Scan for the cell matching the given text and deliver its [x, y] coordinate at center. 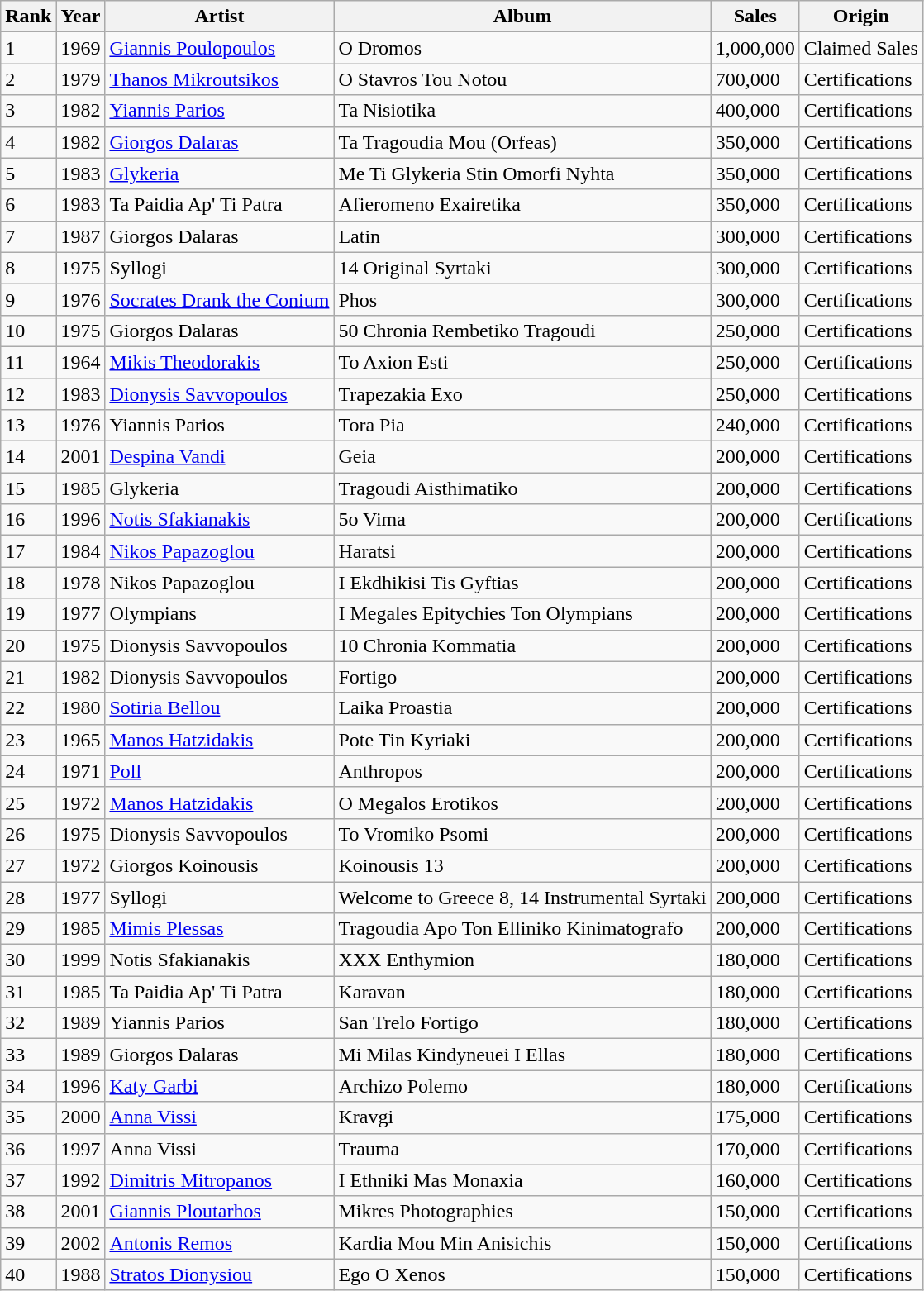
29 [28, 929]
O Dromos [522, 48]
1965 [81, 740]
Afieromeno Exairetika [522, 205]
Pote Tin Kyriaki [522, 740]
6 [28, 205]
Stratos Dionysiou [220, 1274]
1997 [81, 1149]
12 [28, 394]
Giannis Ploutarhos [220, 1212]
20 [28, 645]
160,000 [755, 1180]
Tragoudi Aisthimatiko [522, 488]
1964 [81, 362]
18 [28, 583]
1984 [81, 551]
400,000 [755, 111]
Latin [522, 236]
10 Chronia Kommatia [522, 645]
28 [28, 897]
7 [28, 236]
Koinousis 13 [522, 865]
1978 [81, 583]
38 [28, 1212]
3 [28, 111]
Artist [220, 17]
Thanos Mikroutsikos [220, 79]
Mikres Photographies [522, 1212]
39 [28, 1243]
Kravgi [522, 1117]
I Ekdhikisi Tis Gyftias [522, 583]
Mimis Plessas [220, 929]
37 [28, 1180]
15 [28, 488]
11 [28, 362]
Welcome to Greece 8, 14 Instrumental Syrtaki [522, 897]
22 [28, 708]
32 [28, 1023]
Socrates Drank the Conium [220, 299]
Mi Milas Kindyneuei I Ellas [522, 1055]
170,000 [755, 1149]
9 [28, 299]
Ego O Xenos [522, 1274]
1979 [81, 79]
17 [28, 551]
Giorgos Koinousis [220, 865]
5o Vima [522, 520]
Ta Nisiotika [522, 111]
Year [81, 17]
Album [522, 17]
Trapezakia Exo [522, 394]
24 [28, 771]
Tora Pia [522, 426]
26 [28, 834]
Mikis Theodorakis [220, 362]
To Axion Esti [522, 362]
21 [28, 677]
1980 [81, 708]
40 [28, 1274]
Origin [861, 17]
4 [28, 142]
1999 [81, 960]
Trauma [522, 1149]
1987 [81, 236]
To Vromiko Psomi [522, 834]
700,000 [755, 79]
10 [28, 331]
1 [28, 48]
1988 [81, 1274]
Sales [755, 17]
23 [28, 740]
2002 [81, 1243]
Olympians [220, 614]
19 [28, 614]
Geia [522, 457]
8 [28, 268]
240,000 [755, 426]
1971 [81, 771]
34 [28, 1086]
25 [28, 803]
2 [28, 79]
Antonis Remos [220, 1243]
Despina Vandi [220, 457]
Claimed Sales [861, 48]
I Megales Epitychies Ton Olympians [522, 614]
Kardia Mou Min Anisichis [522, 1243]
1969 [81, 48]
31 [28, 992]
14 Original Syrtaki [522, 268]
O Megalos Erotikos [522, 803]
1,000,000 [755, 48]
13 [28, 426]
XXX Enthymion [522, 960]
I Ethniki Mas Monaxia [522, 1180]
Haratsi [522, 551]
30 [28, 960]
San Trelo Fortigo [522, 1023]
33 [28, 1055]
Ta Tragoudia Mou (Orfeas) [522, 142]
Me Ti Glykeria Stin Omorfi Nyhta [522, 174]
14 [28, 457]
Sotiria Bellou [220, 708]
Archizo Polemo [522, 1086]
Laika Proastia [522, 708]
Phos [522, 299]
Poll [220, 771]
Fortigo [522, 677]
O Stavros Tou Notou [522, 79]
Anthropos [522, 771]
50 Chronia Rembetiko Tragoudi [522, 331]
Rank [28, 17]
Giannis Poulopoulos [220, 48]
175,000 [755, 1117]
5 [28, 174]
27 [28, 865]
Karavan [522, 992]
Tragoudia Apo Ton Elliniko Kinimatografo [522, 929]
35 [28, 1117]
Dimitris Mitropanos [220, 1180]
1992 [81, 1180]
36 [28, 1149]
16 [28, 520]
2000 [81, 1117]
Katy Garbi [220, 1086]
